Return the [x, y] coordinate for the center point of the cell that contains the specified text.  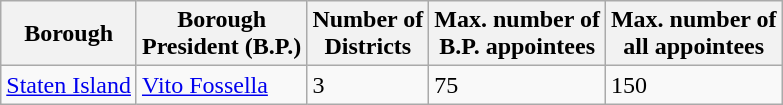
Borough President (B.P.) [221, 34]
75 [518, 85]
Vito Fossella [221, 85]
Number of Districts [368, 34]
Borough [69, 34]
3 [368, 85]
Max. number of B.P. appointees [518, 34]
Staten Island [69, 85]
150 [694, 85]
Max. number of all appointees [694, 34]
